Extract the [X, Y] coordinate from the center of the cell holding the provided text.  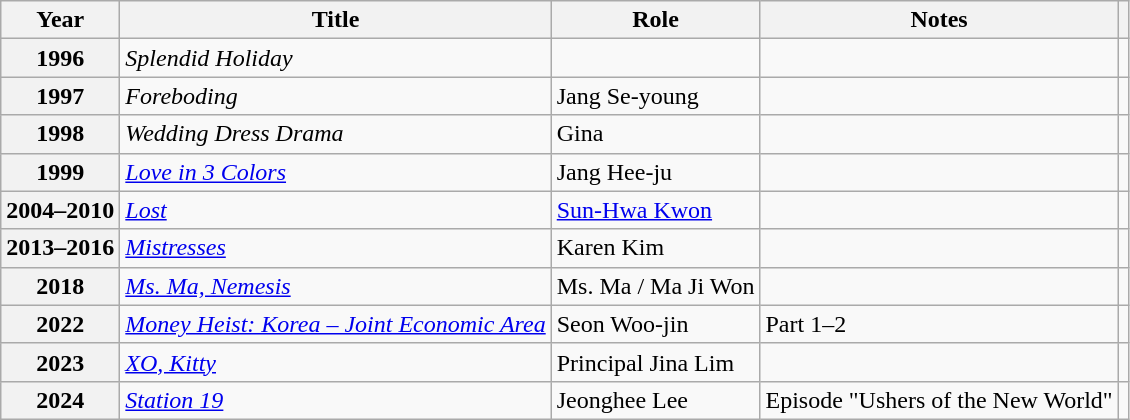
1999 [60, 172]
Wedding Dress Drama [336, 134]
1998 [60, 134]
1996 [60, 58]
Seon Woo-jin [656, 324]
Lost [336, 210]
Money Heist: Korea – Joint Economic Area [336, 324]
Title [336, 20]
2004–2010 [60, 210]
Ms. Ma, Nemesis [336, 286]
2018 [60, 286]
1997 [60, 96]
Foreboding [336, 96]
2024 [60, 400]
Splendid Holiday [336, 58]
Gina [656, 134]
2023 [60, 362]
Year [60, 20]
Role [656, 20]
2013–2016 [60, 248]
Karen Kim [656, 248]
Jang Se-young [656, 96]
Station 19 [336, 400]
Sun-Hwa Kwon [656, 210]
Ms. Ma / Ma Ji Won [656, 286]
Part 1–2 [939, 324]
Love in 3 Colors [336, 172]
Jang Hee-ju [656, 172]
2022 [60, 324]
Mistresses [336, 248]
Episode "Ushers of the New World" [939, 400]
XO, Kitty [336, 362]
Jeonghee Lee [656, 400]
Notes [939, 20]
Principal Jina Lim [656, 362]
